Capture the cell that displays the provided text and extract its [X, Y] central coordinate. 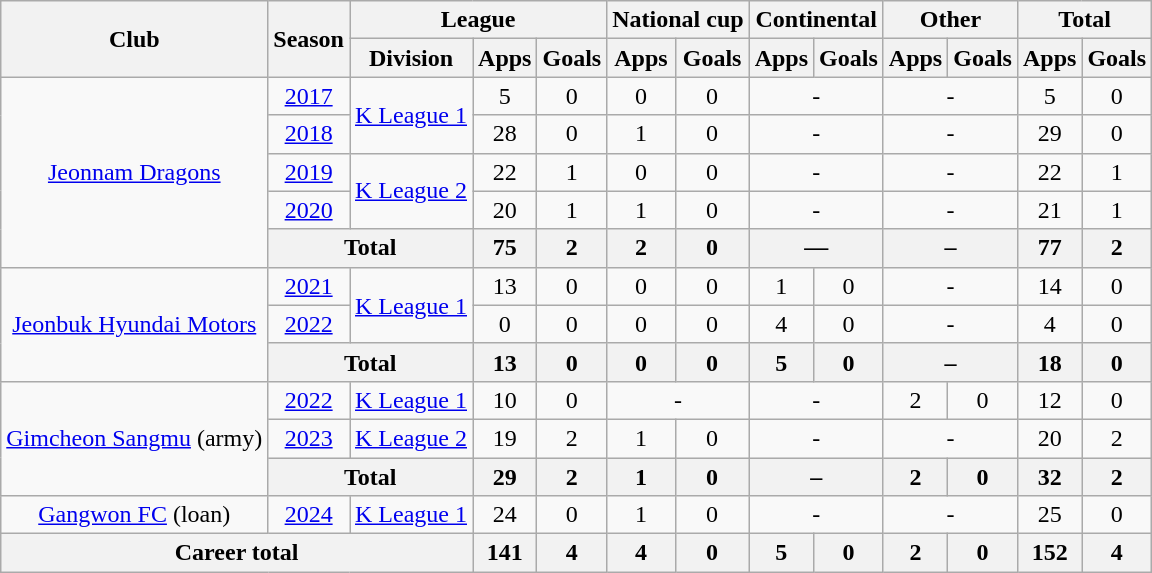
14 [1049, 286]
— [816, 248]
2019 [309, 172]
Gangwon FC (loan) [134, 515]
Gimcheon Sangmu (army) [134, 438]
Jeonnam Dragons [134, 172]
21 [1049, 210]
League [478, 20]
2017 [309, 96]
Division [412, 58]
Club [134, 39]
10 [505, 400]
2021 [309, 286]
National cup [678, 20]
2020 [309, 210]
2024 [309, 515]
Continental [816, 20]
Jeonbuk Hyundai Motors [134, 324]
2018 [309, 134]
2023 [309, 438]
Season [309, 39]
18 [1049, 362]
141 [505, 553]
152 [1049, 553]
28 [505, 134]
25 [1049, 515]
Career total [237, 553]
Other [950, 20]
24 [505, 515]
19 [505, 438]
75 [505, 248]
32 [1049, 477]
12 [1049, 400]
77 [1049, 248]
